Scan for the cell matching the given text and deliver its (x, y) coordinate at center. 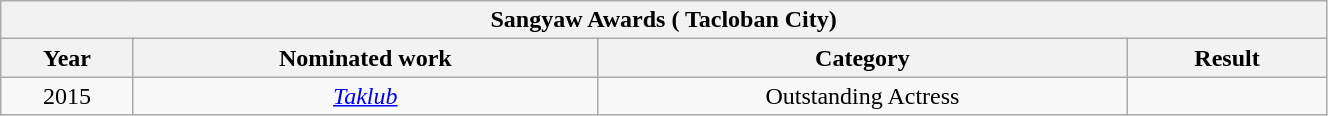
Taklub (365, 96)
Result (1228, 58)
Nominated work (365, 58)
Year (68, 58)
Outstanding Actress (862, 96)
2015 (68, 96)
Category (862, 58)
Sangyaw Awards ( Tacloban City) (664, 20)
